Determine the [X, Y] coordinate at the center of the cell enclosing the given text.  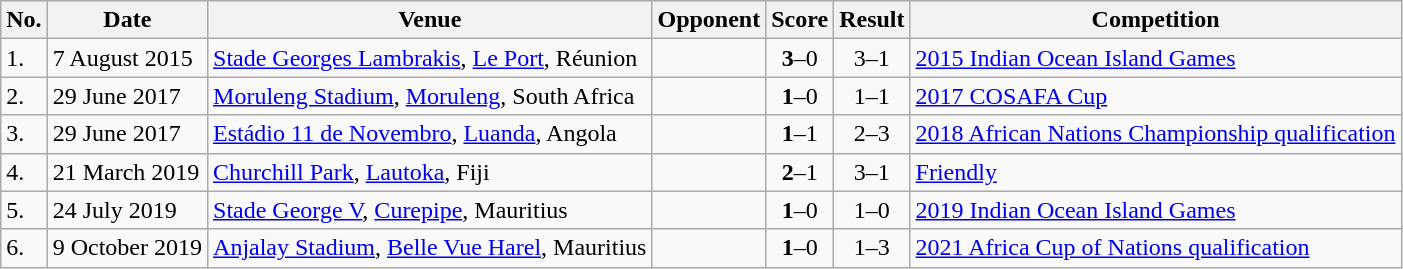
2018 African Nations Championship qualification [1156, 134]
Estádio 11 de Novembro, Luanda, Angola [430, 134]
Competition [1156, 20]
2–3 [872, 134]
Date [127, 20]
21 March 2019 [127, 172]
No. [24, 20]
2019 Indian Ocean Island Games [1156, 210]
Result [872, 20]
Churchill Park, Lautoka, Fiji [430, 172]
1–3 [872, 248]
3. [24, 134]
Score [800, 20]
Stade George V, Curepipe, Mauritius [430, 210]
1. [24, 58]
Friendly [1156, 172]
Stade Georges Lambrakis, Le Port, Réunion [430, 58]
9 October 2019 [127, 248]
24 July 2019 [127, 210]
2015 Indian Ocean Island Games [1156, 58]
Opponent [709, 20]
Moruleng Stadium, Moruleng, South Africa [430, 96]
5. [24, 210]
2–1 [800, 172]
Anjalay Stadium, Belle Vue Harel, Mauritius [430, 248]
7 August 2015 [127, 58]
3–0 [800, 58]
2. [24, 96]
Venue [430, 20]
6. [24, 248]
4. [24, 172]
2021 Africa Cup of Nations qualification [1156, 248]
2017 COSAFA Cup [1156, 96]
